Return (x, y) of the center of cell containing provided text 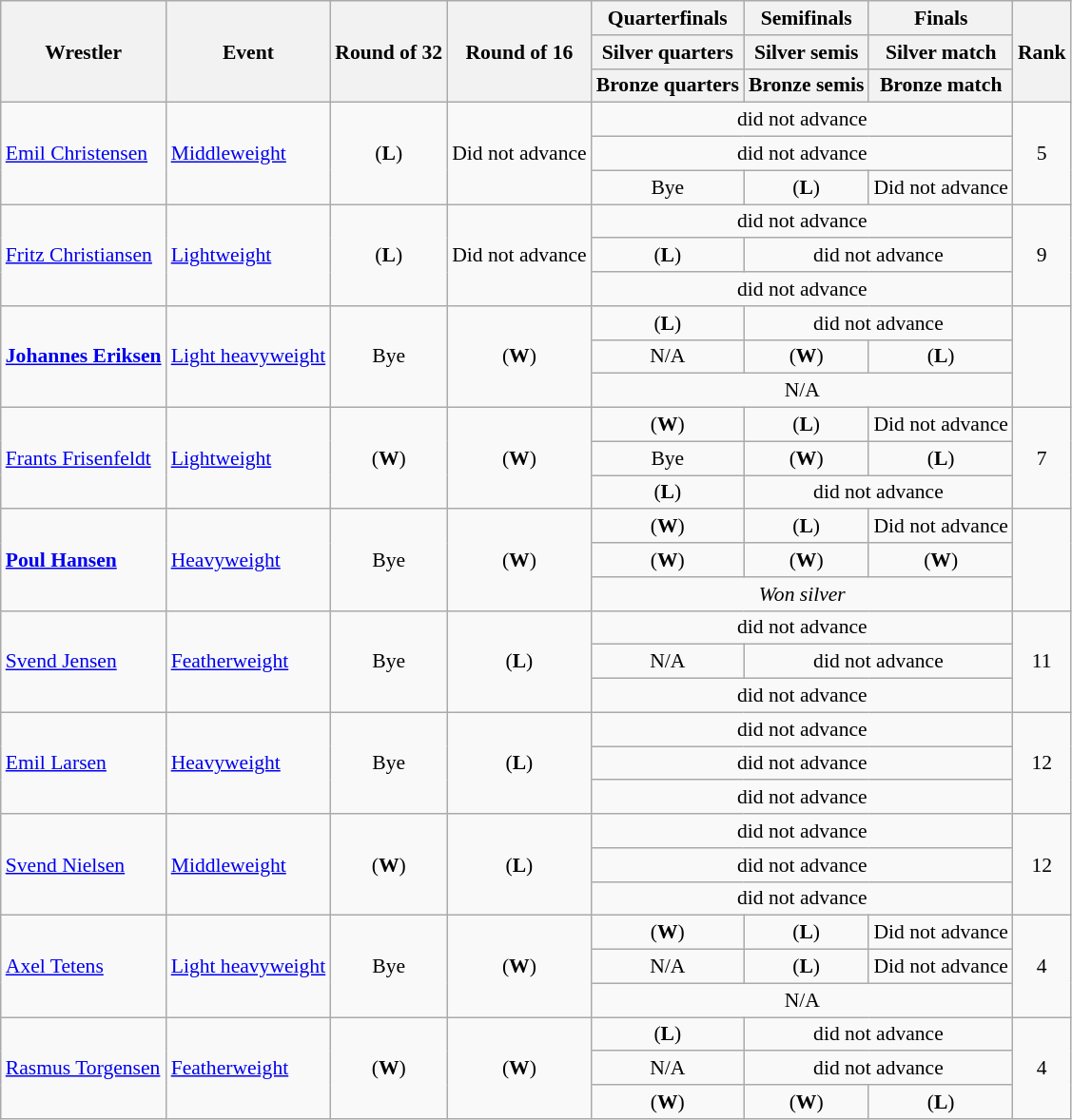
Finals (941, 18)
Axel Tetens (84, 966)
Silver semis (807, 52)
Bronze semis (807, 86)
Poul Hansen (84, 561)
Rasmus Torgensen (84, 1069)
11 (1043, 662)
Event (249, 51)
Bronze match (941, 86)
Round of 16 (519, 51)
Semifinals (807, 18)
Rank (1043, 51)
Frants Frisenfeldt (84, 458)
7 (1043, 458)
Silver quarters (668, 52)
Johannes Eriksen (84, 357)
Svend Nielsen (84, 865)
5 (1043, 154)
Fritz Christiansen (84, 255)
Wrestler (84, 51)
Emil Larsen (84, 763)
Bronze quarters (668, 86)
Round of 32 (388, 51)
Won silver (803, 594)
Emil Christensen (84, 154)
9 (1043, 255)
Quarterfinals (668, 18)
Svend Jensen (84, 662)
Silver match (941, 52)
